Provide the (x, y) coordinate of the cell's center where the given text is located.  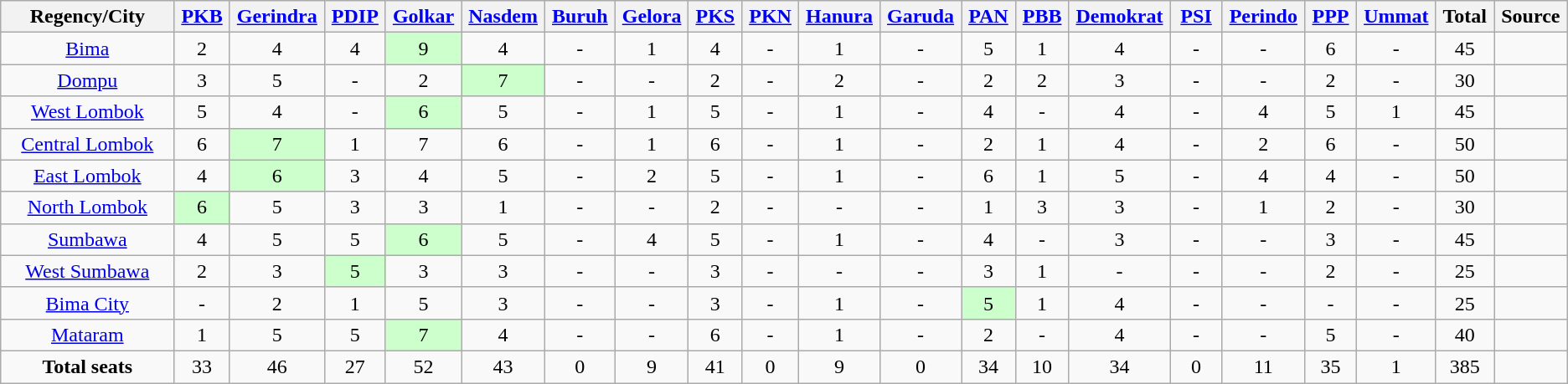
PKN (771, 17)
Gelora (652, 17)
52 (423, 366)
Central Lombok (87, 144)
Total seats (87, 366)
33 (202, 366)
Gerindra (276, 17)
West Lombok (87, 112)
Bima City (87, 303)
Dompu (87, 80)
41 (715, 366)
PBB (1042, 17)
Buruh (580, 17)
PAN (988, 17)
Bima (87, 49)
West Sumbawa (87, 271)
46 (276, 366)
35 (1330, 366)
PPP (1330, 17)
11 (1263, 366)
Hanura (839, 17)
27 (355, 366)
Mataram (87, 335)
PSI (1196, 17)
Total (1465, 17)
East Lombok (87, 176)
Sumbawa (87, 239)
40 (1465, 335)
Nasdem (503, 17)
PKB (202, 17)
Source (1531, 17)
Perindo (1263, 17)
Ummat (1396, 17)
Demokrat (1119, 17)
North Lombok (87, 207)
Regency/City (87, 17)
Golkar (423, 17)
Garuda (921, 17)
PKS (715, 17)
10 (1042, 366)
43 (503, 366)
385 (1465, 366)
PDIP (355, 17)
